Return [X, Y] of the center of cell containing provided text 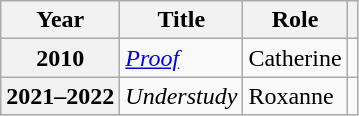
2021–2022 [60, 96]
Year [60, 20]
Understudy [182, 96]
Roxanne [295, 96]
Title [182, 20]
Proof [182, 58]
2010 [60, 58]
Catherine [295, 58]
Role [295, 20]
